For the text-containing cell, return its midpoint in (x, y) coordinate format. 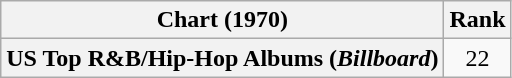
US Top R&B/Hip-Hop Albums (Billboard) (222, 58)
Chart (1970) (222, 20)
22 (478, 58)
Rank (478, 20)
